Return (X, Y) of the center of cell containing provided text 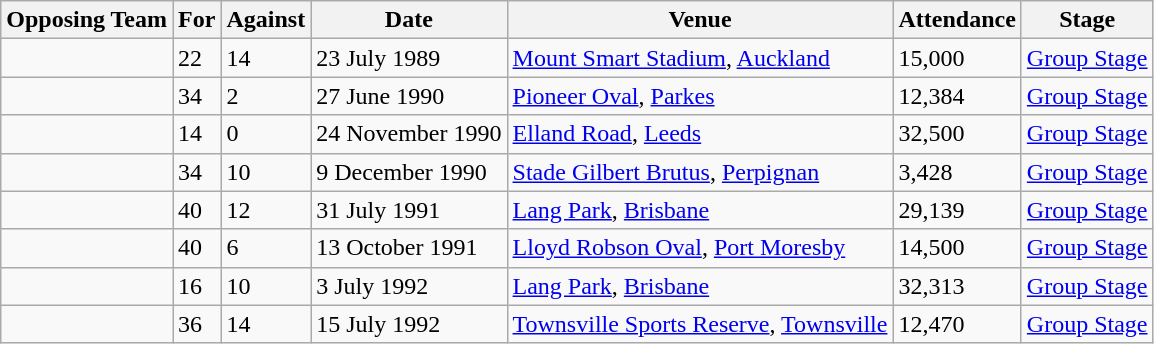
24 November 1990 (409, 134)
15 July 1992 (409, 324)
0 (266, 134)
Pioneer Oval, Parkes (700, 96)
Townsville Sports Reserve, Townsville (700, 324)
Venue (700, 20)
13 October 1991 (409, 248)
15,000 (957, 58)
Attendance (957, 20)
12,384 (957, 96)
23 July 1989 (409, 58)
3 July 1992 (409, 286)
Date (409, 20)
Opposing Team (87, 20)
32,500 (957, 134)
Elland Road, Leeds (700, 134)
Lloyd Robson Oval, Port Moresby (700, 248)
For (197, 20)
22 (197, 58)
31 July 1991 (409, 210)
14,500 (957, 248)
3,428 (957, 172)
36 (197, 324)
6 (266, 248)
29,139 (957, 210)
27 June 1990 (409, 96)
32,313 (957, 286)
12,470 (957, 324)
Stage (1087, 20)
Mount Smart Stadium, Auckland (700, 58)
12 (266, 210)
9 December 1990 (409, 172)
16 (197, 286)
Stade Gilbert Brutus, Perpignan (700, 172)
2 (266, 96)
Against (266, 20)
